Scan for the cell matching the given text and deliver its (X, Y) coordinate at center. 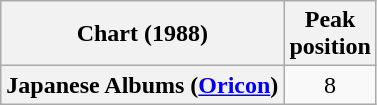
Japanese Albums (Oricon) (142, 85)
Chart (1988) (142, 34)
8 (330, 85)
Peak position (330, 34)
